Pinpoint the cell where the given text exists, returning its (X, Y) midpoint coordinate. 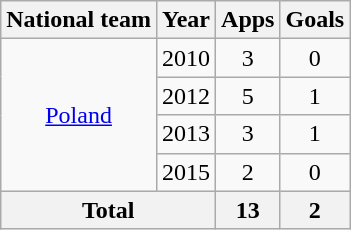
Apps (248, 20)
2013 (186, 134)
Total (108, 210)
Poland (79, 115)
National team (79, 20)
2015 (186, 172)
Year (186, 20)
Goals (315, 20)
5 (248, 96)
13 (248, 210)
2012 (186, 96)
2010 (186, 58)
